Extract the (X, Y) coordinate from the center of the cell holding the provided text.  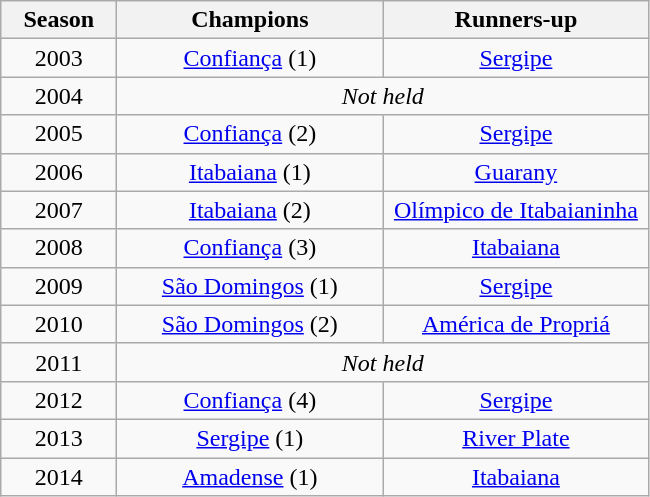
Guarany (516, 172)
Runners-up (516, 20)
2004 (59, 96)
Champions (250, 20)
Confiança (3) (250, 248)
Confiança (2) (250, 134)
Itabaiana (1) (250, 172)
2014 (59, 477)
2009 (59, 286)
Season (59, 20)
2003 (59, 58)
Olímpico de Itabaianinha (516, 210)
2005 (59, 134)
2006 (59, 172)
São Domingos (1) (250, 286)
Confiança (4) (250, 400)
Sergipe (1) (250, 438)
2007 (59, 210)
Confiança (1) (250, 58)
2013 (59, 438)
Amadense (1) (250, 477)
Itabaiana (2) (250, 210)
América de Propriá (516, 324)
River Plate (516, 438)
2012 (59, 400)
2011 (59, 362)
2010 (59, 324)
São Domingos (2) (250, 324)
2008 (59, 248)
